Determine the [X, Y] coordinate at the center of the cell enclosing the given text.  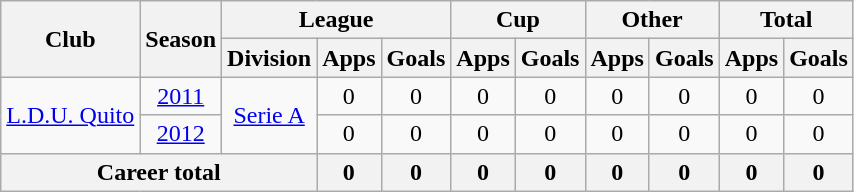
2012 [181, 134]
2011 [181, 96]
Division [270, 58]
L.D.U. Quito [70, 115]
Season [181, 39]
League [336, 20]
Serie A [270, 115]
Club [70, 39]
Other [652, 20]
Total [786, 20]
Career total [159, 172]
Cup [518, 20]
